Detect which cell encompasses the target text, then output its [x, y] center coordinate. 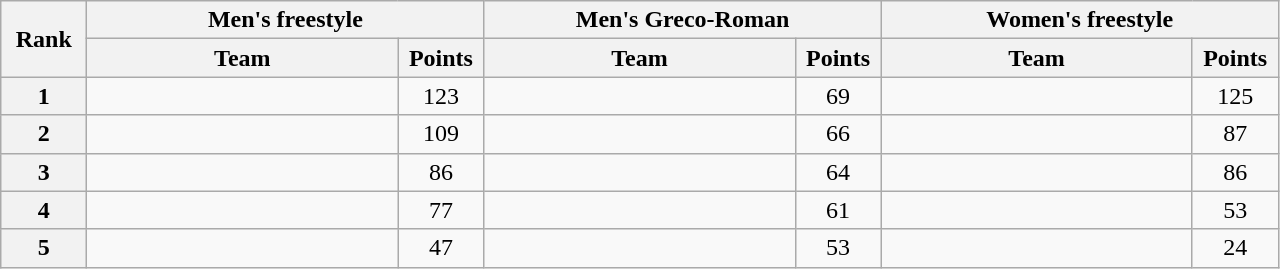
3 [44, 172]
109 [441, 134]
69 [838, 96]
24 [1235, 248]
61 [838, 210]
4 [44, 210]
1 [44, 96]
Men's freestyle [286, 20]
Rank [44, 39]
Women's freestyle [1080, 20]
66 [838, 134]
Men's Greco-Roman [682, 20]
47 [441, 248]
77 [441, 210]
64 [838, 172]
2 [44, 134]
123 [441, 96]
87 [1235, 134]
5 [44, 248]
125 [1235, 96]
